Scan for the cell matching the given text and deliver its (X, Y) coordinate at center. 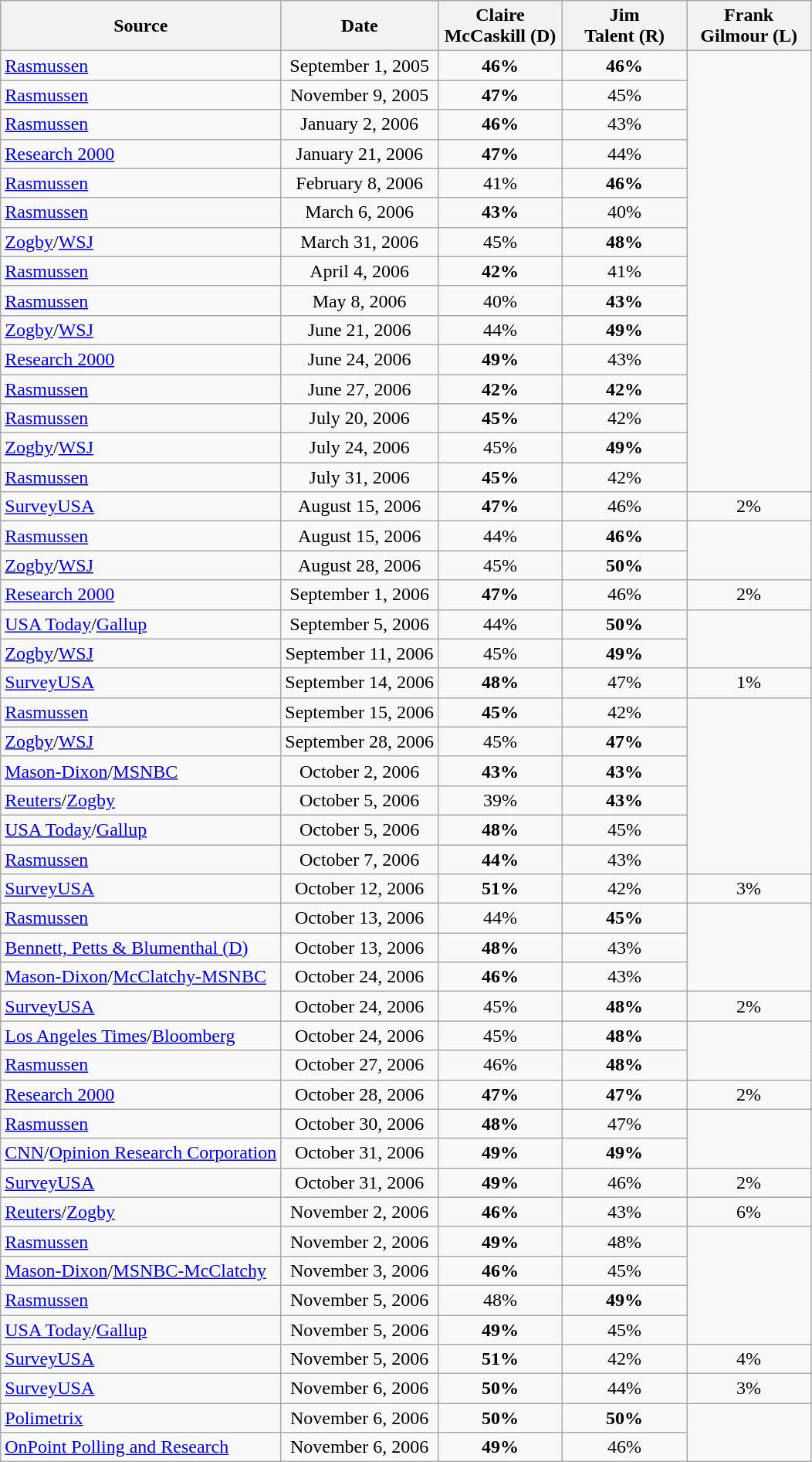
Mason-Dixon/MSNBC (140, 771)
October 27, 2006 (360, 1065)
May 8, 2006 (360, 300)
September 1, 2006 (360, 595)
Los Angeles Times/Bloomberg (140, 1036)
JimTalent (R) (625, 26)
Mason-Dixon/MSNBC-McClatchy (140, 1270)
February 8, 2006 (360, 183)
September 11, 2006 (360, 653)
July 20, 2006 (360, 419)
Mason-Dixon/McClatchy-MSNBC (140, 977)
October 28, 2006 (360, 1094)
June 24, 2006 (360, 359)
November 3, 2006 (360, 1270)
July 31, 2006 (360, 477)
ClaireMcCaskill (D) (500, 26)
August 28, 2006 (360, 565)
March 6, 2006 (360, 212)
January 21, 2006 (360, 154)
Bennett, Petts & Blumenthal (D) (140, 948)
OnPoint Polling and Research (140, 1447)
CNN/Opinion Research Corporation (140, 1153)
FrankGilmour (L) (749, 26)
March 31, 2006 (360, 242)
October 7, 2006 (360, 860)
4% (749, 1359)
39% (500, 800)
April 4, 2006 (360, 271)
September 1, 2005 (360, 66)
September 5, 2006 (360, 624)
Source (140, 26)
January 2, 2006 (360, 124)
June 27, 2006 (360, 388)
June 21, 2006 (360, 330)
1% (749, 683)
September 15, 2006 (360, 712)
October 2, 2006 (360, 771)
Polimetrix (140, 1418)
6% (749, 1212)
October 30, 2006 (360, 1124)
July 24, 2006 (360, 448)
September 28, 2006 (360, 741)
Date (360, 26)
October 12, 2006 (360, 889)
September 14, 2006 (360, 683)
November 9, 2005 (360, 95)
